Provide the [X, Y] coordinate of the cell's center where the given text is located.  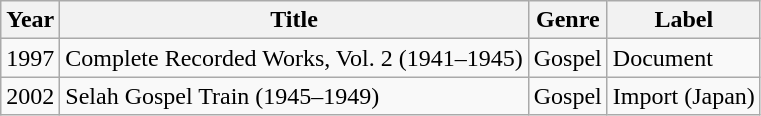
Title [294, 20]
2002 [30, 96]
Year [30, 20]
Genre [568, 20]
Import (Japan) [684, 96]
Complete Recorded Works, Vol. 2 (1941–1945) [294, 58]
Document [684, 58]
Selah Gospel Train (1945–1949) [294, 96]
Label [684, 20]
1997 [30, 58]
